Output the [x, y] coordinate of the center of the cell containing the given text.  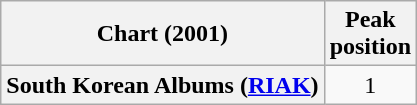
Peakposition [370, 34]
South Korean Albums (RIAK) [162, 85]
1 [370, 85]
Chart (2001) [162, 34]
